Identify which cell holds the provided text, then report its [x, y] central coordinate. 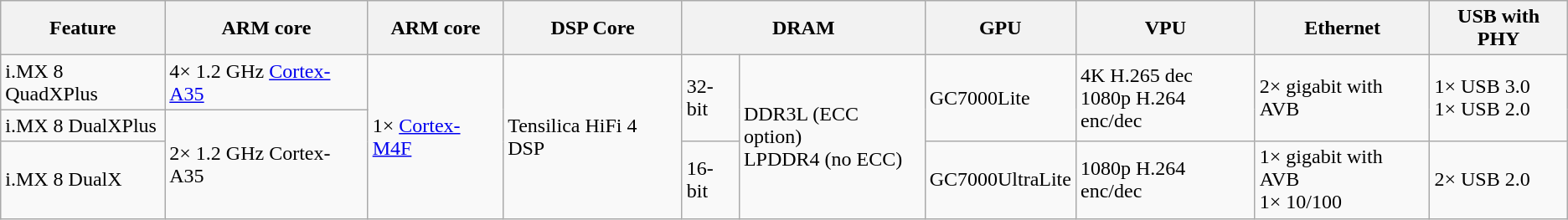
DRAM [803, 28]
2× 1.2 GHz Cortex-A35 [266, 164]
2× USB 2.0 [1498, 180]
Ethernet [1342, 28]
i.MX 8 QuadXPlus [83, 82]
GC7000Lite [1000, 99]
Tensilica HiFi 4 DSP [593, 137]
USB with PHY [1498, 28]
1× gigabit with AVB1× 10/100 [1342, 180]
4K H.265 dec1080p H.264 enc/dec [1165, 99]
DDR3L (ECC option)LPDDR4 (no ECC) [832, 137]
GC7000UltraLite [1000, 180]
Feature [83, 28]
4× 1.2 GHz Cortex-A35 [266, 82]
GPU [1000, 28]
VPU [1165, 28]
2× gigabit with AVB [1342, 99]
1× USB 3.01× USB 2.0 [1498, 99]
1080p H.264 enc/dec [1165, 180]
i.MX 8 DualX [83, 180]
16-bit [710, 180]
DSP Core [593, 28]
1× Cortex-M4F [436, 137]
i.MX 8 DualXPlus [83, 125]
32-bit [710, 99]
